Extract the [x, y] coordinate from the center of the cell holding the provided text.  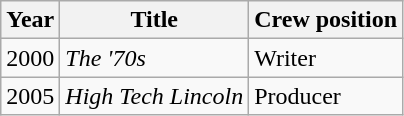
2005 [30, 96]
Title [154, 20]
2000 [30, 58]
Crew position [326, 20]
Writer [326, 58]
The '70s [154, 58]
Year [30, 20]
Producer [326, 96]
High Tech Lincoln [154, 96]
